Identify which cell holds the provided text, then report its (X, Y) central coordinate. 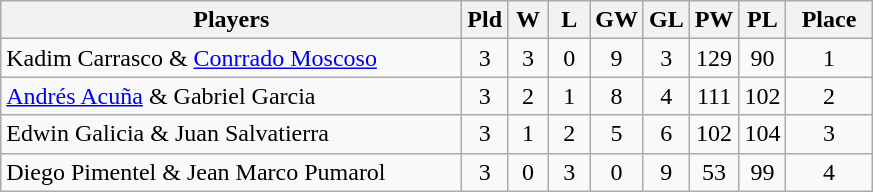
Players (232, 20)
PW (714, 20)
111 (714, 96)
Edwin Galicia & Juan Salvatierra (232, 134)
L (570, 20)
Diego Pimentel & Jean Marco Pumarol (232, 172)
99 (762, 172)
GL (666, 20)
53 (714, 172)
90 (762, 58)
Place (829, 20)
5 (617, 134)
GW (617, 20)
Andrés Acuña & Gabriel Garcia (232, 96)
Pld (485, 20)
129 (714, 58)
104 (762, 134)
6 (666, 134)
W (528, 20)
PL (762, 20)
Kadim Carrasco & Conrrado Moscoso (232, 58)
8 (617, 96)
